For the text-containing cell, return its midpoint in [X, Y] coordinate format. 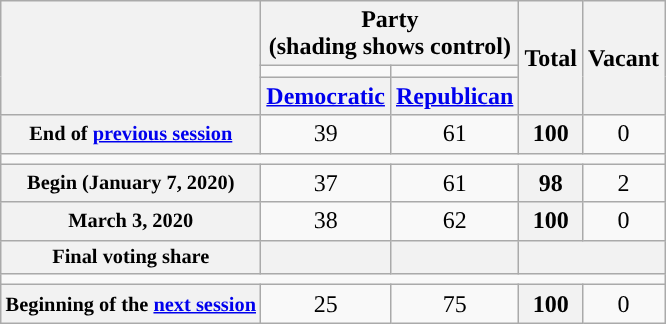
Republican [454, 96]
End of previous session [131, 134]
Party(shading shows control) [390, 34]
Begin (January 7, 2020) [131, 183]
Democratic [326, 96]
39 [326, 134]
98 [551, 183]
Vacant [623, 58]
Total [551, 58]
25 [326, 304]
38 [326, 221]
March 3, 2020 [131, 221]
Beginning of the next session [131, 304]
37 [326, 183]
2 [623, 183]
75 [454, 304]
62 [454, 221]
Final voting share [131, 257]
